Extract the [X, Y] coordinate from the center of the cell holding the provided text.  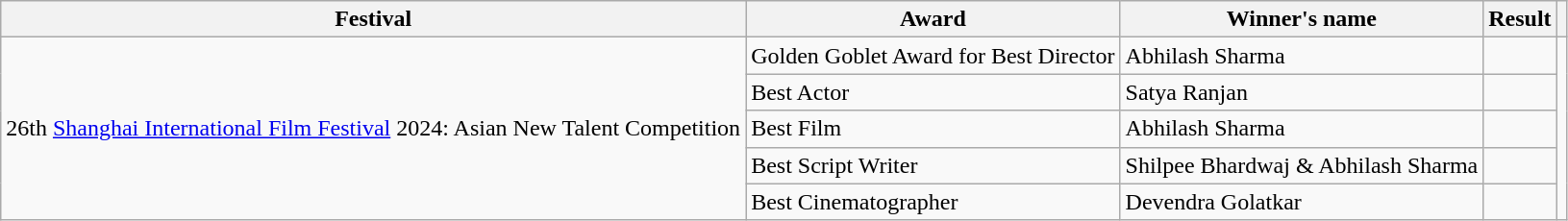
Best Cinematographer [933, 202]
Shilpee Bhardwaj & Abhilash Sharma [1302, 165]
Satya Ranjan [1302, 92]
Festival [373, 19]
Result [1520, 19]
Golden Goblet Award for Best Director [933, 56]
Best Film [933, 129]
Best Actor [933, 92]
Winner's name [1302, 19]
Best Script Writer [933, 165]
26th Shanghai International Film Festival 2024: Asian New Talent Competition [373, 129]
Devendra Golatkar [1302, 202]
Award [933, 19]
